Return the [x, y] coordinate for the center point of the cell that contains the specified text.  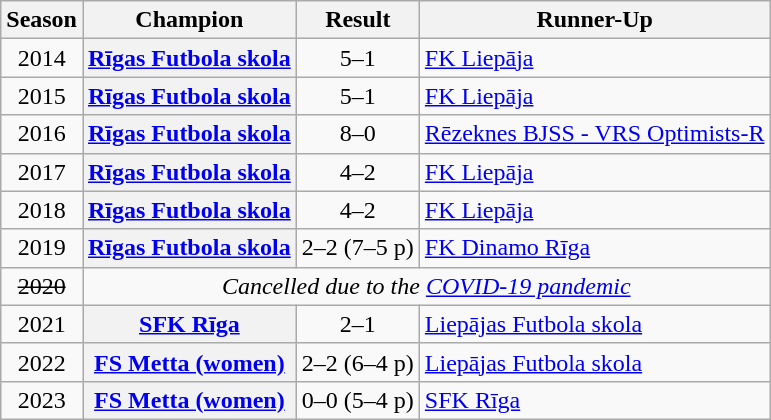
2014 [42, 58]
0–0 (5–4 p) [358, 400]
8–0 [358, 134]
2015 [42, 96]
2018 [42, 210]
Result [358, 20]
2021 [42, 324]
2022 [42, 362]
2–2 (7–5 p) [358, 248]
Runner-Up [594, 20]
Champion [189, 20]
2020 [42, 286]
2017 [42, 172]
2–2 (6–4 p) [358, 362]
Rēzeknes BJSS - VRS Optimists-R [594, 134]
2016 [42, 134]
2023 [42, 400]
2–1 [358, 324]
FK Dinamo Rīga [594, 248]
2019 [42, 248]
Season [42, 20]
Cancelled due to the COVID-19 pandemic [426, 286]
